Provide the [X, Y] coordinate of the cell's center where the given text is located.  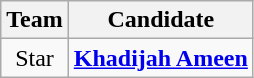
Star [35, 58]
Team [35, 20]
Candidate [160, 20]
Khadijah Ameen [160, 58]
